Provide the (x, y) coordinate of the cell's center where the given text is located.  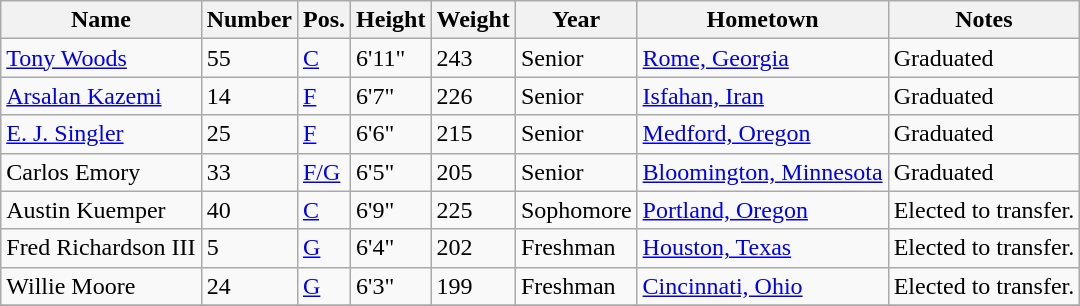
25 (249, 134)
Number (249, 20)
226 (473, 96)
Bloomington, Minnesota (762, 172)
225 (473, 210)
6'3" (391, 286)
199 (473, 286)
6'9" (391, 210)
215 (473, 134)
E. J. Singler (101, 134)
Isfahan, Iran (762, 96)
5 (249, 248)
Portland, Oregon (762, 210)
Pos. (324, 20)
6'5" (391, 172)
Austin Kuemper (101, 210)
Notes (984, 20)
243 (473, 58)
202 (473, 248)
Houston, Texas (762, 248)
Cincinnati, Ohio (762, 286)
Weight (473, 20)
6'4" (391, 248)
Fred Richardson III (101, 248)
Name (101, 20)
6'6" (391, 134)
55 (249, 58)
Height (391, 20)
Tony Woods (101, 58)
Medford, Oregon (762, 134)
205 (473, 172)
Arsalan Kazemi (101, 96)
6'7" (391, 96)
Willie Moore (101, 286)
33 (249, 172)
24 (249, 286)
40 (249, 210)
Carlos Emory (101, 172)
6'11" (391, 58)
Sophomore (576, 210)
Year (576, 20)
14 (249, 96)
Rome, Georgia (762, 58)
Hometown (762, 20)
F/G (324, 172)
